Output the (x, y) coordinate of the center of the cell containing the given text.  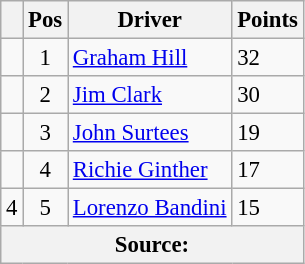
2 (46, 95)
32 (268, 58)
Points (268, 20)
Richie Ginther (150, 170)
Pos (46, 20)
3 (46, 133)
Jim Clark (150, 95)
1 (46, 58)
Source: (152, 245)
15 (268, 208)
Lorenzo Bandini (150, 208)
30 (268, 95)
Graham Hill (150, 58)
19 (268, 133)
17 (268, 170)
John Surtees (150, 133)
Driver (150, 20)
5 (46, 208)
